Pinpoint the cell where the given text exists, returning its (X, Y) midpoint coordinate. 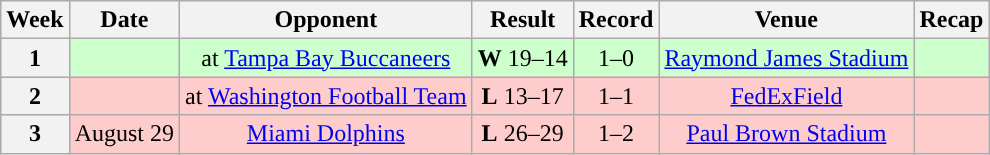
Paul Brown Stadium (786, 134)
1–2 (616, 134)
1 (35, 58)
Raymond James Stadium (786, 58)
Recap (952, 20)
Venue (786, 20)
1–1 (616, 96)
1–0 (616, 58)
2 (35, 96)
Record (616, 20)
Date (124, 20)
W 19–14 (522, 58)
Opponent (326, 20)
Miami Dolphins (326, 134)
3 (35, 134)
Result (522, 20)
L 13–17 (522, 96)
L 26–29 (522, 134)
at Washington Football Team (326, 96)
at Tampa Bay Buccaneers (326, 58)
Week (35, 20)
FedExField (786, 96)
August 29 (124, 134)
